Capture the cell that displays the provided text and extract its [x, y] central coordinate. 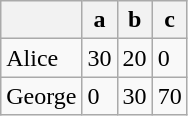
Alice [42, 58]
20 [134, 58]
b [134, 20]
c [170, 20]
a [100, 20]
George [42, 96]
70 [170, 96]
